For the text-containing cell, return its midpoint in [x, y] coordinate format. 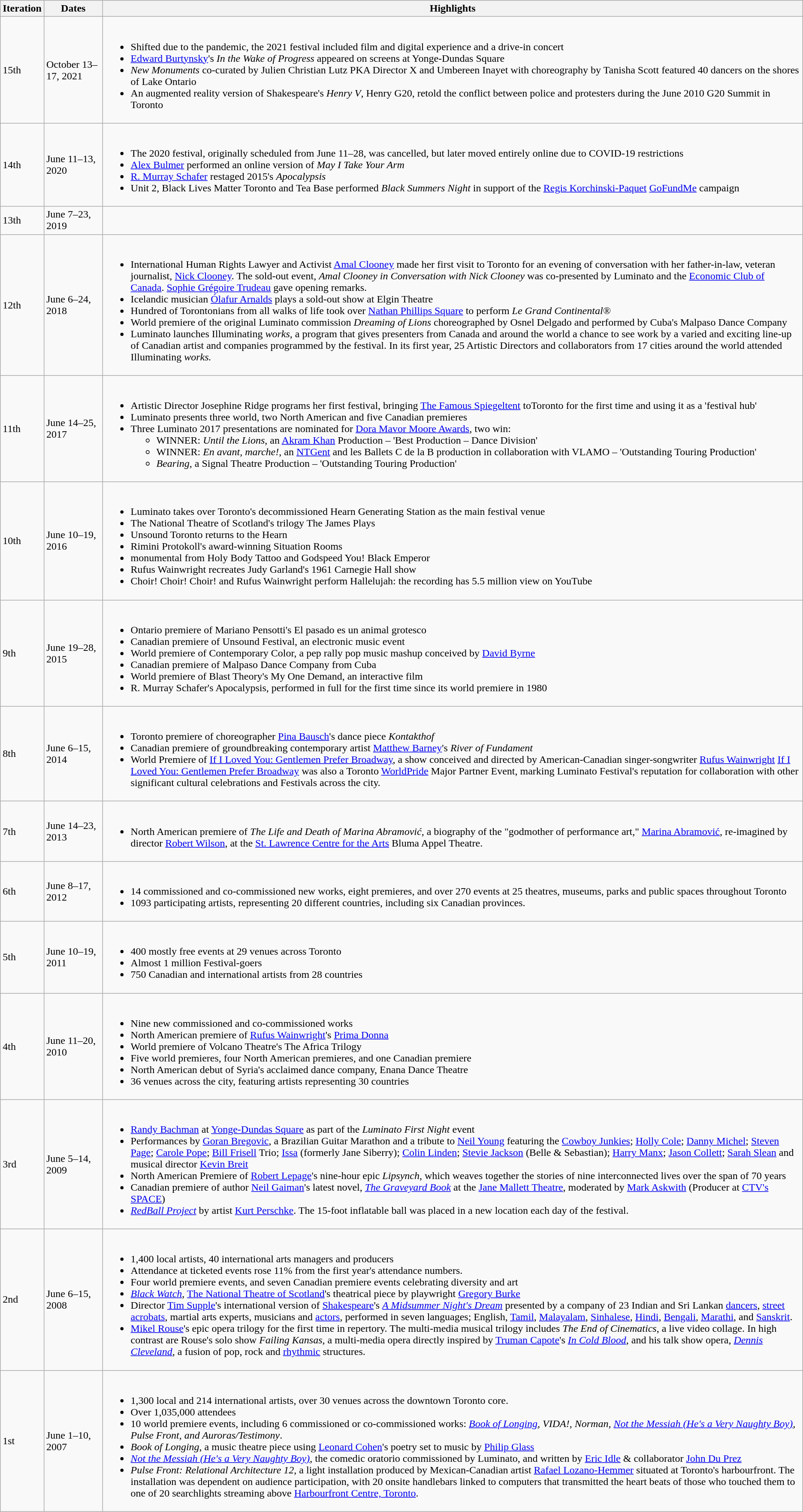
14th [22, 165]
9th [22, 653]
13th [22, 221]
October 13–17, 2021 [73, 70]
June 14–25, 2017 [73, 429]
Iteration [22, 9]
2nd [22, 1300]
7th [22, 831]
5th [22, 957]
June 11–13, 2020 [73, 165]
10th [22, 541]
June 10–19, 2011 [73, 957]
June 6–24, 2018 [73, 305]
6th [22, 891]
3rd [22, 1164]
11th [22, 429]
8th [22, 753]
400 mostly free events at 29 venues across TorontoAlmost 1 million Festival-goers750 Canadian and international artists from 28 countries [453, 957]
June 5–14, 2009 [73, 1164]
Highlights [453, 9]
June 6–15, 2014 [73, 753]
June 1–10, 2007 [73, 1441]
4th [22, 1046]
June 11–20, 2010 [73, 1046]
12th [22, 305]
June 10–19, 2016 [73, 541]
15th [22, 70]
1st [22, 1441]
June 19–28, 2015 [73, 653]
June 8–17, 2012 [73, 891]
June 14–23, 2013 [73, 831]
June 7–23, 2019 [73, 221]
Dates [73, 9]
June 6–15, 2008 [73, 1300]
